For the text-containing cell, return its midpoint in [X, Y] coordinate format. 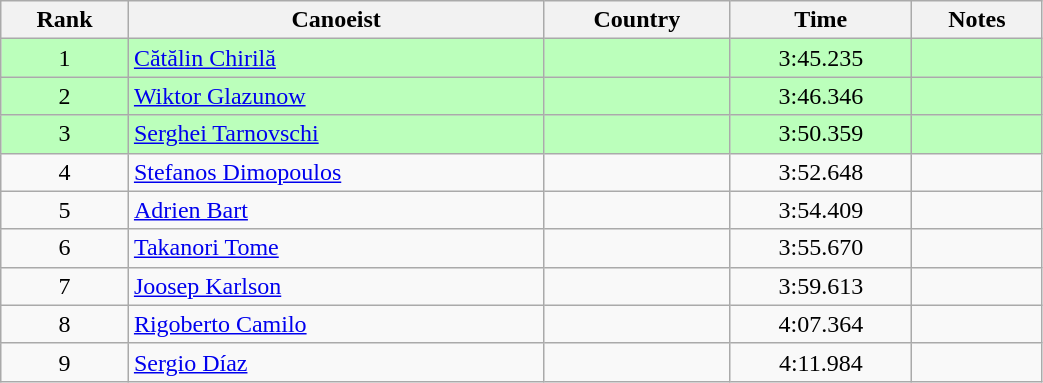
3 [65, 134]
1 [65, 58]
9 [65, 362]
Takanori Tome [336, 248]
4:07.364 [821, 324]
Serghei Tarnovschi [336, 134]
3:55.670 [821, 248]
Wiktor Glazunow [336, 96]
3:50.359 [821, 134]
Time [821, 20]
Rank [65, 20]
4:11.984 [821, 362]
8 [65, 324]
3:45.235 [821, 58]
5 [65, 210]
4 [65, 172]
Canoeist [336, 20]
Rigoberto Camilo [336, 324]
3:59.613 [821, 286]
Sergio Díaz [336, 362]
3:52.648 [821, 172]
Joosep Karlson [336, 286]
Notes [977, 20]
3:54.409 [821, 210]
7 [65, 286]
6 [65, 248]
Stefanos Dimopoulos [336, 172]
Cătălin Chirilă [336, 58]
Adrien Bart [336, 210]
2 [65, 96]
Country [637, 20]
3:46.346 [821, 96]
